Return the [X, Y] coordinate for the center point of the cell that contains the specified text.  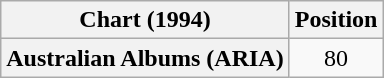
80 [336, 58]
Australian Albums (ARIA) [145, 58]
Position [336, 20]
Chart (1994) [145, 20]
